Return the (x, y) coordinate for the center point of the cell that contains the specified text.  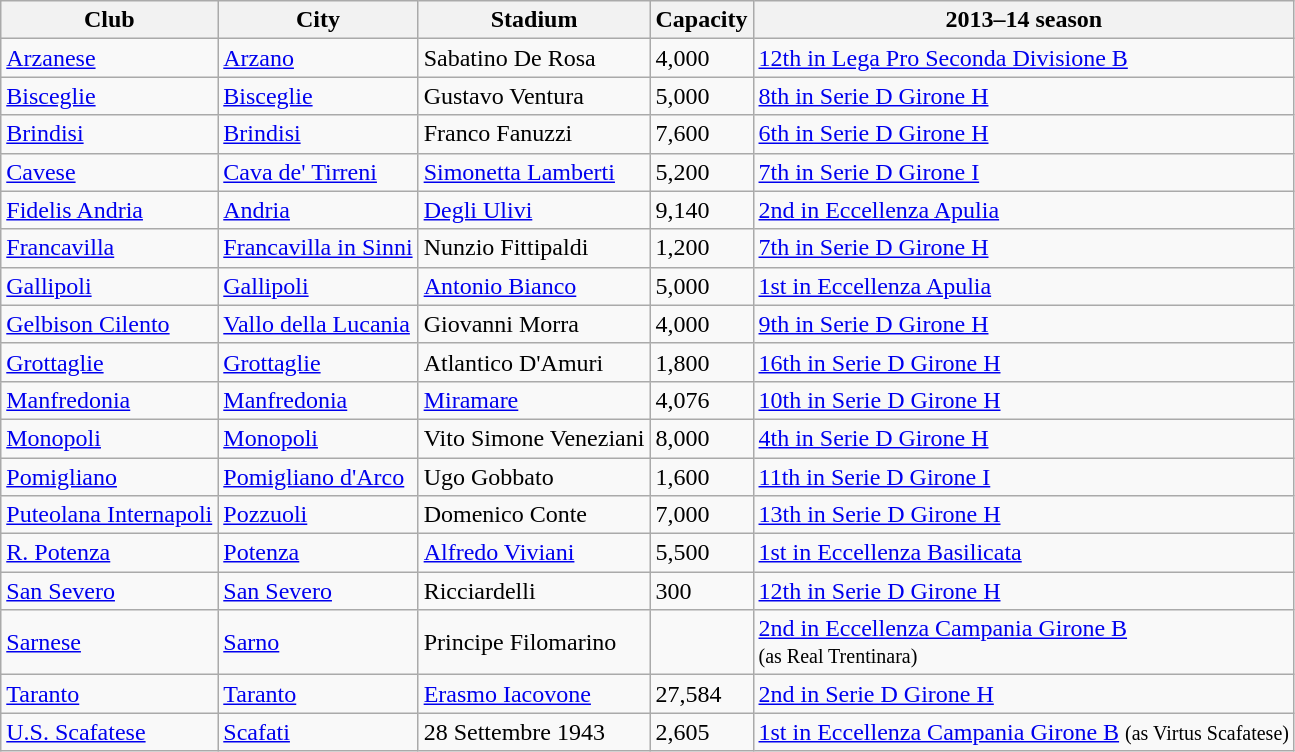
7,600 (702, 134)
7th in Serie D Girone H (1024, 248)
Scafati (318, 732)
7,000 (702, 515)
12th in Lega Pro Seconda Divisione B (1024, 58)
Franco Fanuzzi (534, 134)
4th in Serie D Girone H (1024, 438)
Sabatino De Rosa (534, 58)
6th in Serie D Girone H (1024, 134)
4,076 (702, 400)
Antonio Bianco (534, 286)
10th in Serie D Girone H (1024, 400)
8th in Serie D Girone H (1024, 96)
Andria (318, 210)
2nd in Eccellenza Apulia (1024, 210)
Sarno (318, 642)
Simonetta Lamberti (534, 172)
Pomigliano d'Arco (318, 477)
1st in Eccellenza Apulia (1024, 286)
7th in Serie D Girone I (1024, 172)
27,584 (702, 694)
9th in Serie D Girone H (1024, 324)
Nunzio Fittipaldi (534, 248)
Giovanni Morra (534, 324)
2nd in Eccellenza Campania Girone B(as Real Trentinara) (1024, 642)
16th in Serie D Girone H (1024, 362)
1,800 (702, 362)
Potenza (318, 553)
Principe Filomarino (534, 642)
Gustavo Ventura (534, 96)
Miramare (534, 400)
Francavilla (110, 248)
Ricciardelli (534, 591)
2nd in Serie D Girone H (1024, 694)
Fidelis Andria (110, 210)
Stadium (534, 20)
Vito Simone Veneziani (534, 438)
Capacity (702, 20)
Club (110, 20)
13th in Serie D Girone H (1024, 515)
1,600 (702, 477)
Erasmo Iacovone (534, 694)
Pomigliano (110, 477)
Domenico Conte (534, 515)
1st in Eccellenza Campania Girone B (as Virtus Scafatese) (1024, 732)
9,140 (702, 210)
300 (702, 591)
Alfredo Viviani (534, 553)
City (318, 20)
2013–14 season (1024, 20)
Atlantico D'Amuri (534, 362)
Vallo della Lucania (318, 324)
2,605 (702, 732)
Gelbison Cilento (110, 324)
Pozzuoli (318, 515)
12th in Serie D Girone H (1024, 591)
Arzanese (110, 58)
Sarnese (110, 642)
Degli Ulivi (534, 210)
Ugo Gobbato (534, 477)
U.S. Scafatese (110, 732)
R. Potenza (110, 553)
1st in Eccellenza Basilicata (1024, 553)
11th in Serie D Girone I (1024, 477)
Francavilla in Sinni (318, 248)
Cavese (110, 172)
8,000 (702, 438)
5,500 (702, 553)
5,200 (702, 172)
Puteolana Internapoli (110, 515)
28 Settembre 1943 (534, 732)
Arzano (318, 58)
1,200 (702, 248)
Cava de' Tirreni (318, 172)
